Extract the (X, Y) coordinate from the center of the cell holding the provided text.  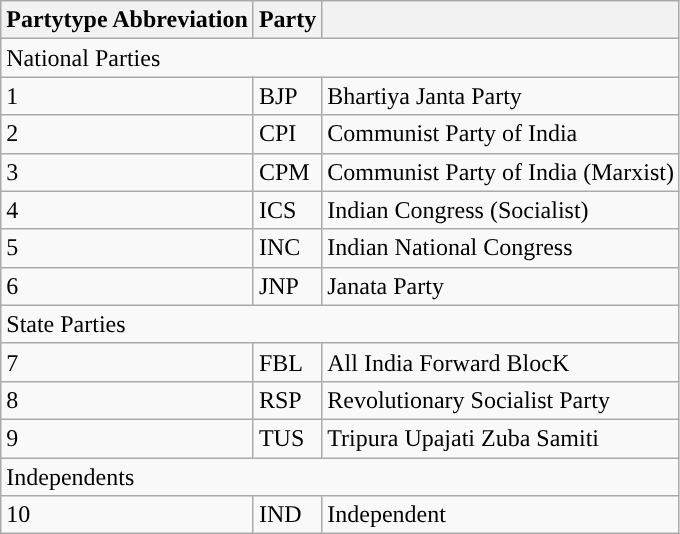
Independent (501, 515)
Indian National Congress (501, 248)
Partytype Abbreviation (128, 20)
JNP (287, 286)
CPI (287, 134)
Tripura Upajati Zuba Samiti (501, 438)
BJP (287, 96)
4 (128, 210)
8 (128, 400)
6 (128, 286)
Indian Congress (Socialist) (501, 210)
10 (128, 515)
3 (128, 172)
Janata Party (501, 286)
CPM (287, 172)
9 (128, 438)
Communist Party of India (Marxist) (501, 172)
Party (287, 20)
7 (128, 362)
Revolutionary Socialist Party (501, 400)
5 (128, 248)
All India Forward BlocK (501, 362)
Communist Party of India (501, 134)
TUS (287, 438)
Bhartiya Janta Party (501, 96)
State Parties (340, 324)
FBL (287, 362)
IND (287, 515)
1 (128, 96)
2 (128, 134)
ICS (287, 210)
INC (287, 248)
RSP (287, 400)
National Parties (340, 58)
Independents (340, 477)
